Output the [x, y] coordinate of the center of the cell containing the given text.  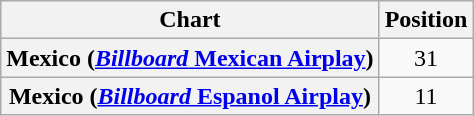
Mexico (Billboard Mexican Airplay) [190, 58]
Chart [190, 20]
31 [426, 58]
Mexico (Billboard Espanol Airplay) [190, 96]
Position [426, 20]
11 [426, 96]
